Output the [X, Y] coordinate of the center of the cell containing the given text.  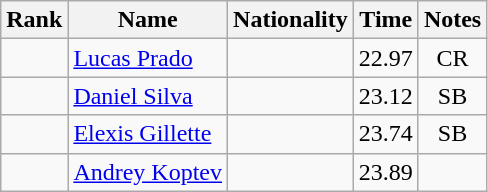
Andrey Koptev [148, 172]
23.74 [386, 134]
23.89 [386, 172]
Rank [34, 20]
Elexis Gillette [148, 134]
CR [452, 58]
Lucas Prado [148, 58]
22.97 [386, 58]
Time [386, 20]
Nationality [291, 20]
Daniel Silva [148, 96]
Name [148, 20]
Notes [452, 20]
23.12 [386, 96]
